From the cell containing the given text, extract its center point as (x, y) coordinate. 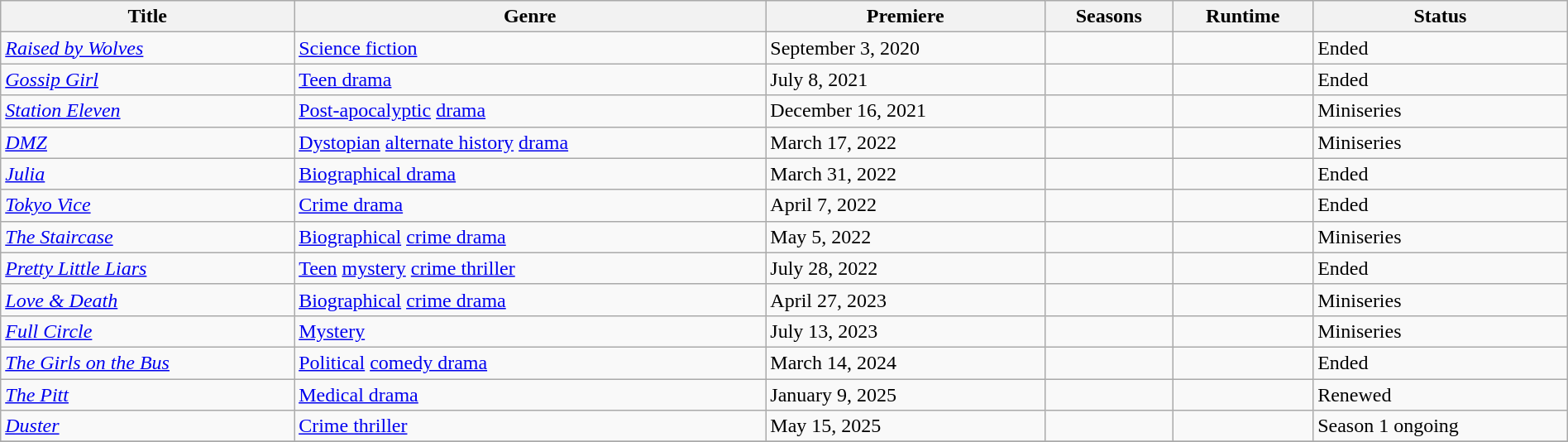
Runtime (1243, 17)
May 15, 2025 (906, 426)
Station Eleven (147, 111)
May 5, 2022 (906, 237)
Post-apocalyptic drama (530, 111)
Renewed (1441, 395)
December 16, 2021 (906, 111)
Medical drama (530, 395)
Crime thriller (530, 426)
Julia (147, 174)
Science fiction (530, 48)
July 13, 2023 (906, 331)
Seasons (1109, 17)
March 31, 2022 (906, 174)
Genre (530, 17)
Raised by Wolves (147, 48)
Biographical drama (530, 174)
Dystopian alternate history drama (530, 142)
Season 1 ongoing (1441, 426)
The Girls on the Bus (147, 363)
Gossip Girl (147, 79)
July 28, 2022 (906, 268)
April 27, 2023 (906, 300)
Title (147, 17)
March 14, 2024 (906, 363)
The Pitt (147, 395)
Mystery (530, 331)
January 9, 2025 (906, 395)
Political comedy drama (530, 363)
Tokyo Vice (147, 205)
Love & Death (147, 300)
July 8, 2021 (906, 79)
Crime drama (530, 205)
Teen drama (530, 79)
Status (1441, 17)
DMZ (147, 142)
Premiere (906, 17)
March 17, 2022 (906, 142)
April 7, 2022 (906, 205)
Duster (147, 426)
Pretty Little Liars (147, 268)
Teen mystery crime thriller (530, 268)
The Staircase (147, 237)
Full Circle (147, 331)
September 3, 2020 (906, 48)
